From the cell containing the given text, extract its center point as (X, Y) coordinate. 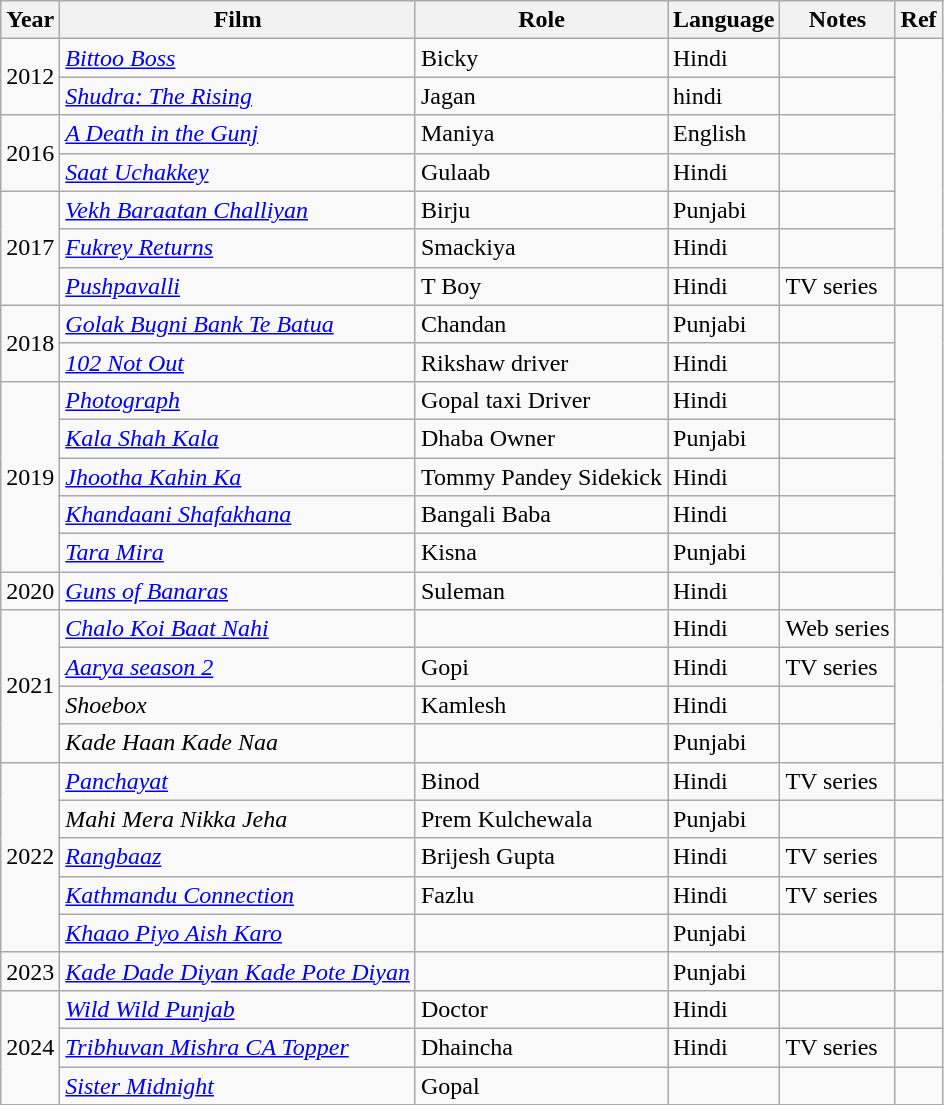
Binod (541, 781)
Chalo Koi Baat Nahi (238, 629)
Gopi (541, 667)
Dhaba Owner (541, 438)
Kade Haan Kade Naa (238, 743)
Tommy Pandey Sidekick (541, 477)
Year (30, 20)
Brijesh Gupta (541, 857)
Tara Mira (238, 553)
Kala Shah Kala (238, 438)
Ref (918, 20)
Smackiya (541, 248)
Sister Midnight (238, 1085)
2012 (30, 77)
Bangali Baba (541, 515)
Fazlu (541, 895)
Language (724, 20)
Gulaab (541, 172)
Kathmandu Connection (238, 895)
Role (541, 20)
Rangbaaz (238, 857)
2020 (30, 591)
2019 (30, 476)
Suleman (541, 591)
Khaao Piyo Aish Karo (238, 933)
Golak Bugni Bank Te Batua (238, 324)
2021 (30, 686)
Saat Uchakkey (238, 172)
102 Not Out (238, 362)
Gopal (541, 1085)
Kade Dade Diyan Kade Pote Diyan (238, 971)
Gopal taxi Driver (541, 400)
Tribhuvan Mishra CA Topper (238, 1047)
2024 (30, 1047)
Dhaincha (541, 1047)
Rikshaw driver (541, 362)
Jhootha Kahin Ka (238, 477)
Mahi Mera Nikka Jeha (238, 819)
Vekh Baraatan Challiyan (238, 210)
Bicky (541, 58)
Web series (838, 629)
Fukrey Returns (238, 248)
Wild Wild Punjab (238, 1009)
2022 (30, 857)
Chandan (541, 324)
Aarya season 2 (238, 667)
Khandaani Shafakhana (238, 515)
T Boy (541, 286)
2018 (30, 343)
Notes (838, 20)
hindi (724, 96)
Kisna (541, 553)
English (724, 134)
Shoebox (238, 705)
Birju (541, 210)
Prem Kulchewala (541, 819)
Photograph (238, 400)
Doctor (541, 1009)
A Death in the Gunj (238, 134)
2016 (30, 153)
Panchayat (238, 781)
2023 (30, 971)
Kamlesh (541, 705)
Pushpavalli (238, 286)
Jagan (541, 96)
Guns of Banaras (238, 591)
Maniya (541, 134)
Film (238, 20)
2017 (30, 248)
Shudra: The Rising (238, 96)
Bittoo Boss (238, 58)
